Identify which cell holds the provided text, then report its [x, y] central coordinate. 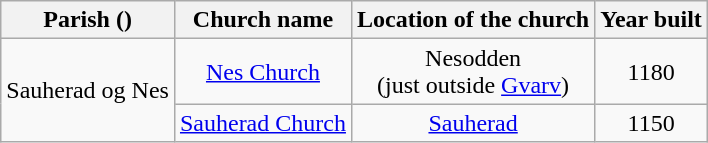
Church name [262, 20]
Location of the church [472, 20]
1180 [652, 72]
Nes Church [262, 72]
1150 [652, 123]
Sauherad Church [262, 123]
Year built [652, 20]
Parish () [88, 20]
Sauherad og Nes [88, 90]
Sauherad [472, 123]
Nesodden(just outside Gvarv) [472, 72]
